Search for the cell housing the specified text and yield its (X, Y) center coordinate. 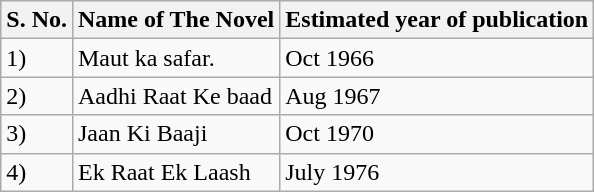
Jaan Ki Baaji (176, 134)
S. No. (37, 20)
Oct 1966 (437, 58)
Name of The Novel (176, 20)
3) (37, 134)
July 1976 (437, 172)
2) (37, 96)
Aug 1967 (437, 96)
Maut ka safar. (176, 58)
Estimated year of publication (437, 20)
Aadhi Raat Ke baad (176, 96)
4) (37, 172)
Ek Raat Ek Laash (176, 172)
Oct 1970 (437, 134)
1) (37, 58)
